Determine the [X, Y] coordinate at the center of the cell enclosing the given text.  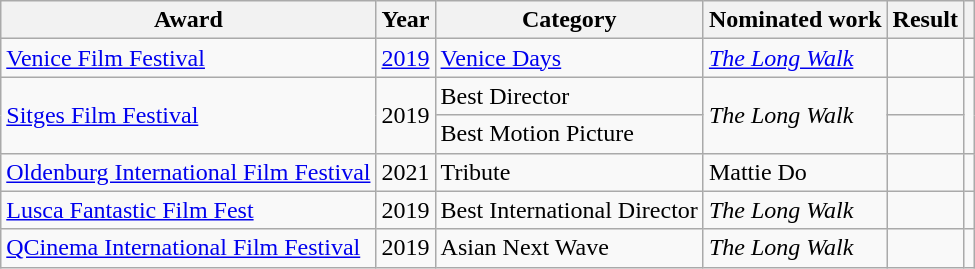
Venice Film Festival [188, 58]
Nominated work [795, 20]
Sitges Film Festival [188, 115]
Tribute [569, 172]
QCinema International Film Festival [188, 248]
2021 [406, 172]
Result [925, 20]
Asian Next Wave [569, 248]
Best Director [569, 96]
Best International Director [569, 210]
Mattie Do [795, 172]
Best Motion Picture [569, 134]
Category [569, 20]
Award [188, 20]
Lusca Fantastic Film Fest [188, 210]
Oldenburg International Film Festival [188, 172]
Year [406, 20]
Venice Days [569, 58]
